From the cell containing the given text, extract its center point as [X, Y] coordinate. 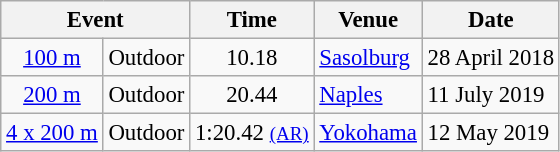
1:20.42 (AR) [252, 133]
10.18 [252, 58]
Naples [368, 95]
Time [252, 20]
200 m [52, 95]
4 x 200 m [52, 133]
Sasolburg [368, 58]
100 m [52, 58]
11 July 2019 [490, 95]
28 April 2018 [490, 58]
Date [490, 20]
20.44 [252, 95]
12 May 2019 [490, 133]
Venue [368, 20]
Yokohama [368, 133]
Event [96, 20]
